Provide the (x, y) coordinate of the cell's center where the given text is located.  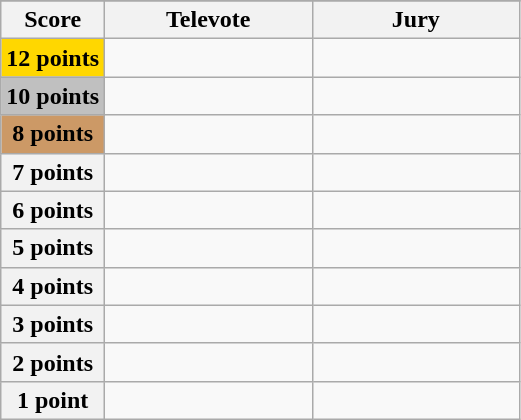
2 points (53, 362)
Jury (416, 20)
6 points (53, 210)
5 points (53, 248)
12 points (53, 58)
3 points (53, 324)
Televote (209, 20)
7 points (53, 172)
10 points (53, 96)
4 points (53, 286)
8 points (53, 134)
1 point (53, 400)
Score (53, 20)
